Return the [X, Y] coordinate for the center point of the cell that contains the specified text.  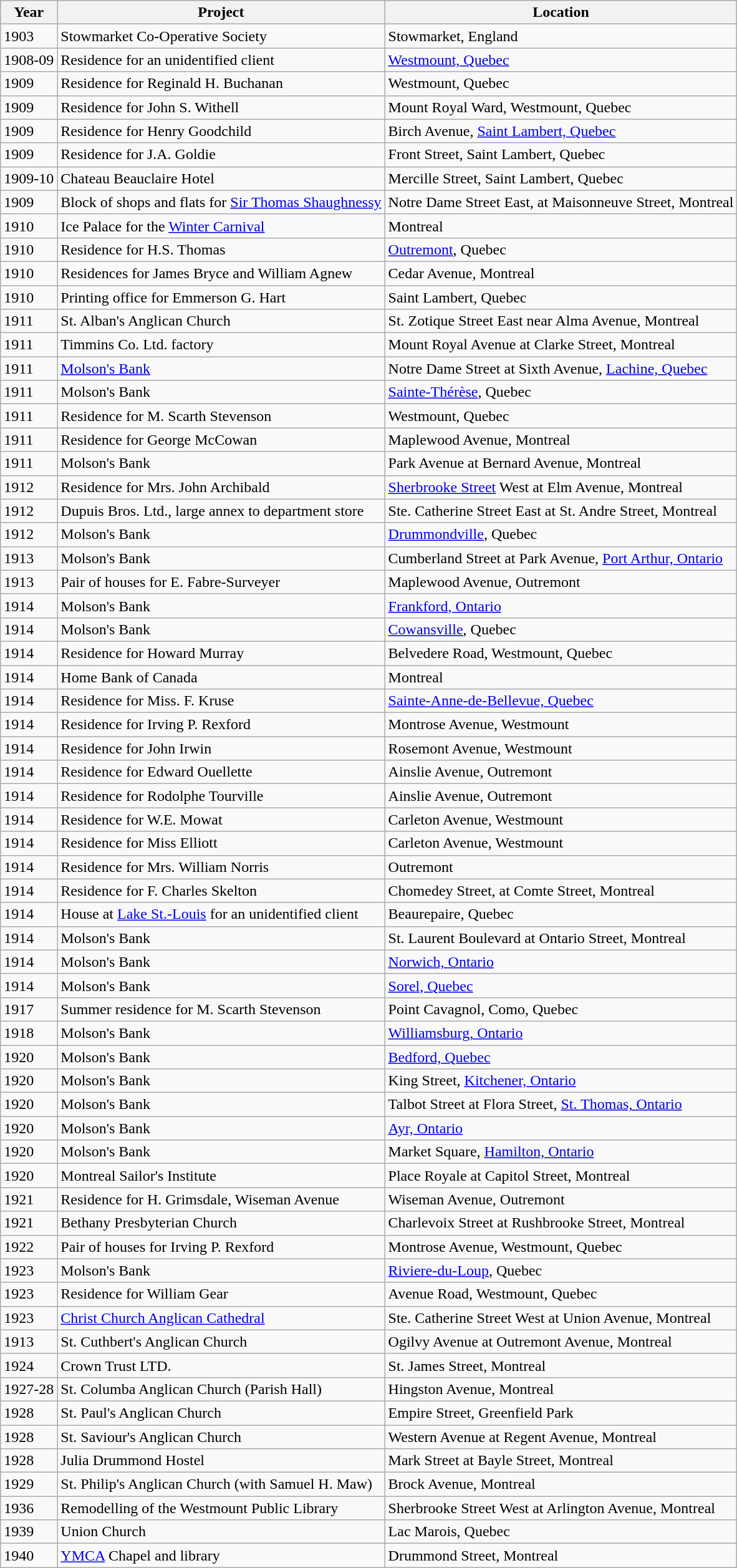
Market Square, Hamilton, Ontario [561, 1152]
1939 [29, 1532]
Christ Church Anglican Cathedral [221, 1318]
Sherbrooke Street West at Arlington Avenue, Montreal [561, 1508]
Belvedere Road, Westmount, Quebec [561, 653]
Outremont, Quebec [561, 249]
Front Street, Saint Lambert, Quebec [561, 155]
King Street, Kitchener, Ontario [561, 1081]
1909-10 [29, 178]
1918 [29, 1033]
Timmins Co. Ltd. factory [221, 345]
Residence for H. Grimsdale, Wiseman Avenue [221, 1199]
Rosemont Avenue, Westmount [561, 748]
1940 [29, 1556]
Birch Avenue, Saint Lambert, Quebec [561, 131]
Residences for James Bryce and William Agnew [221, 273]
Residence for Edward Ouellette [221, 772]
1917 [29, 1009]
1927-28 [29, 1389]
Norwich, Ontario [561, 962]
Montrose Avenue, Westmount, Quebec [561, 1247]
1924 [29, 1365]
Residence for William Gear [221, 1294]
Residence for George McCowan [221, 440]
St. Cuthbert's Anglican Church [221, 1342]
Avenue Road, Westmount, Quebec [561, 1294]
Empire Street, Greenfield Park [561, 1413]
Montreal Sailor's Institute [221, 1176]
Julia Drummond Hostel [221, 1461]
Residence for Mrs. William Norris [221, 867]
Williamsburg, Ontario [561, 1033]
1929 [29, 1484]
Residence for Miss Elliott [221, 843]
Bethany Presbyterian Church [221, 1223]
Wiseman Avenue, Outremont [561, 1199]
Frankford, Ontario [561, 606]
Residence for Irving P. Rexford [221, 725]
Home Bank of Canada [221, 677]
St. James Street, Montreal [561, 1365]
Crown Trust LTD. [221, 1365]
Place Royale at Capitol Street, Montreal [561, 1176]
Notre Dame Street East, at Maisonneuve Street, Montreal [561, 202]
Chateau Beauclaire Hotel [221, 178]
1936 [29, 1508]
Union Church [221, 1532]
Montrose Avenue, Westmount [561, 725]
Talbot Street at Flora Street, St. Thomas, Ontario [561, 1105]
Residence for Henry Goodchild [221, 131]
Mount Royal Avenue at Clarke Street, Montreal [561, 345]
Cowansville, Quebec [561, 629]
Mark Street at Bayle Street, Montreal [561, 1461]
Residence for John S. Withell [221, 107]
Sainte-Anne-de-Bellevue, Quebec [561, 701]
Ste. Catherine Street East at St. Andre Street, Montreal [561, 511]
Block of shops and flats for Sir Thomas Shaughnessy [221, 202]
Dupuis Bros. Ltd., large annex to department store [221, 511]
Saint Lambert, Quebec [561, 298]
Pair of houses for Irving P. Rexford [221, 1247]
Residence for Rodolphe Tourville [221, 796]
Location [561, 12]
Residence for an unidentified client [221, 60]
Stowmarket, England [561, 36]
Residence for John Irwin [221, 748]
St. Columba Anglican Church (Parish Hall) [221, 1389]
Riviere-du-Loup, Quebec [561, 1270]
Printing office for Emmerson G. Hart [221, 298]
YMCA Chapel and library [221, 1556]
St. Philip's Anglican Church (with Samuel H. Maw) [221, 1484]
Remodelling of the Westmount Public Library [221, 1508]
House at Lake St.-Louis for an unidentified client [221, 914]
Hingston Avenue, Montreal [561, 1389]
St. Zotique Street East near Alma Avenue, Montreal [561, 321]
Mercille Street, Saint Lambert, Quebec [561, 178]
Mount Royal Ward, Westmount, Quebec [561, 107]
Drummondville, Quebec [561, 535]
Bedford, Quebec [561, 1057]
Cedar Avenue, Montreal [561, 273]
Drummond Street, Montreal [561, 1556]
Sorel, Quebec [561, 985]
Pair of houses for E. Fabre-Surveyer [221, 582]
Ogilvy Avenue at Outremont Avenue, Montreal [561, 1342]
Chomedey Street, at Comte Street, Montreal [561, 891]
Sainte-Thérèse, Quebec [561, 392]
Charlevoix Street at Rushbrooke Street, Montreal [561, 1223]
Point Cavagnol, Como, Quebec [561, 1009]
Residence for F. Charles Skelton [221, 891]
St. Paul's Anglican Church [221, 1413]
Residence for Reginald H. Buchanan [221, 84]
Residence for Miss. F. Kruse [221, 701]
Beaurepaire, Quebec [561, 914]
Residence for H.S. Thomas [221, 249]
Project [221, 12]
Ste. Catherine Street West at Union Avenue, Montreal [561, 1318]
1922 [29, 1247]
Stowmarket Co-Operative Society [221, 36]
Ayr, Ontario [561, 1128]
St. Saviour's Anglican Church [221, 1436]
Western Avenue at Regent Avenue, Montreal [561, 1436]
Residence for Mrs. John Archibald [221, 487]
Maplewood Avenue, Outremont [561, 582]
Residence for Howard Murray [221, 653]
Notre Dame Street at Sixth Avenue, Lachine, Quebec [561, 369]
Residence for M. Scarth Stevenson [221, 416]
Residence for J.A. Goldie [221, 155]
1903 [29, 36]
Residence for W.E. Mowat [221, 820]
Sherbrooke Street West at Elm Avenue, Montreal [561, 487]
Outremont [561, 867]
Year [29, 12]
1908-09 [29, 60]
Park Avenue at Bernard Avenue, Montreal [561, 463]
Maplewood Avenue, Montreal [561, 440]
Ice Palace for the Winter Carnival [221, 226]
Lac Marois, Quebec [561, 1532]
Cumberland Street at Park Avenue, Port Arthur, Ontario [561, 558]
Brock Avenue, Montreal [561, 1484]
St. Laurent Boulevard at Ontario Street, Montreal [561, 938]
St. Alban's Anglican Church [221, 321]
Summer residence for M. Scarth Stevenson [221, 1009]
